Scan for the cell matching the given text and deliver its [X, Y] coordinate at center. 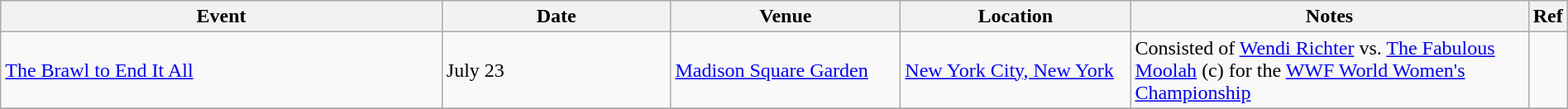
Consisted of Wendi Richter vs. The Fabulous Moolah (c) for the WWF World Women's Championship [1330, 70]
Ref [1548, 17]
Location [1016, 17]
July 23 [556, 70]
Madison Square Garden [786, 70]
Date [556, 17]
Event [222, 17]
New York City, New York [1016, 70]
Notes [1330, 17]
Venue [786, 17]
The Brawl to End It All [222, 70]
